Output the (X, Y) coordinate of the center of the cell containing the given text.  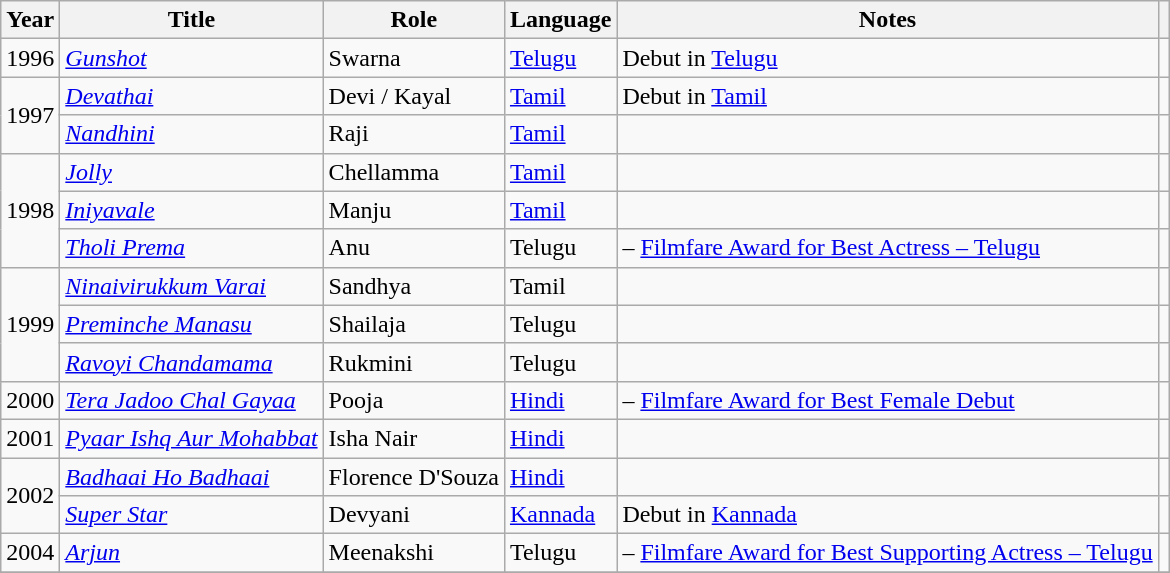
– Filmfare Award for Best Female Debut (888, 400)
Gunshot (192, 58)
2002 (30, 496)
Florence D'Souza (414, 477)
Meenakshi (414, 553)
Role (414, 20)
1996 (30, 58)
1998 (30, 210)
Title (192, 20)
Rukmini (414, 362)
Devyani (414, 515)
Sandhya (414, 286)
Arjun (192, 553)
Super Star (192, 515)
Tholi Prema (192, 248)
Pyaar Ishq Aur Mohabbat (192, 438)
1999 (30, 324)
Debut in Tamil (888, 96)
Manju (414, 210)
Ravoyi Chandamama (192, 362)
Language (560, 20)
Kannada (560, 515)
Year (30, 20)
Swarna (414, 58)
Badhaai Ho Badhaai (192, 477)
Devi / Kayal (414, 96)
Debut in Telugu (888, 58)
Devathai (192, 96)
1997 (30, 115)
Jolly (192, 172)
Shailaja (414, 324)
Isha Nair (414, 438)
Pooja (414, 400)
Ninaivirukkum Varai (192, 286)
Preminche Manasu (192, 324)
– Filmfare Award for Best Supporting Actress – Telugu (888, 553)
Chellamma (414, 172)
2004 (30, 553)
2001 (30, 438)
Anu (414, 248)
Debut in Kannada (888, 515)
2000 (30, 400)
Iniyavale (192, 210)
Raji (414, 134)
Nandhini (192, 134)
Notes (888, 20)
– Filmfare Award for Best Actress – Telugu (888, 248)
Tera Jadoo Chal Gayaa (192, 400)
